For the text-containing cell, return its midpoint in [x, y] coordinate format. 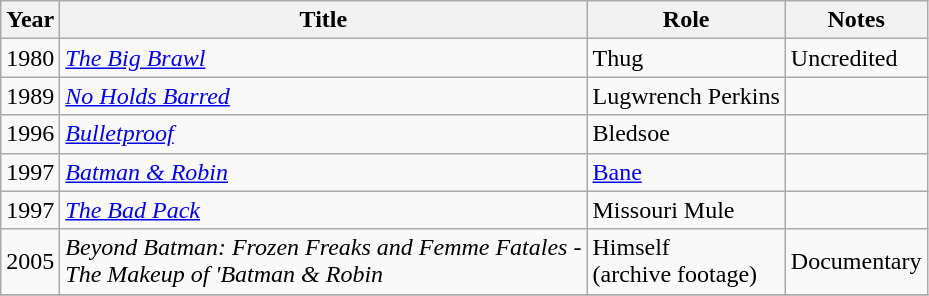
Batman & Robin [324, 172]
Bulletproof [324, 134]
The Bad Pack [324, 210]
Notes [856, 20]
Missouri Mule [686, 210]
Bledsoe [686, 134]
Uncredited [856, 58]
Lugwrench Perkins [686, 96]
2005 [30, 262]
Role [686, 20]
Documentary [856, 262]
Bane [686, 172]
1996 [30, 134]
1989 [30, 96]
The Big Brawl [324, 58]
Thug [686, 58]
Year [30, 20]
Himself(archive footage) [686, 262]
1980 [30, 58]
No Holds Barred [324, 96]
Title [324, 20]
Beyond Batman: Frozen Freaks and Femme Fatales - The Makeup of 'Batman & Robin [324, 262]
